Pinpoint the cell where the given text exists, returning its [x, y] midpoint coordinate. 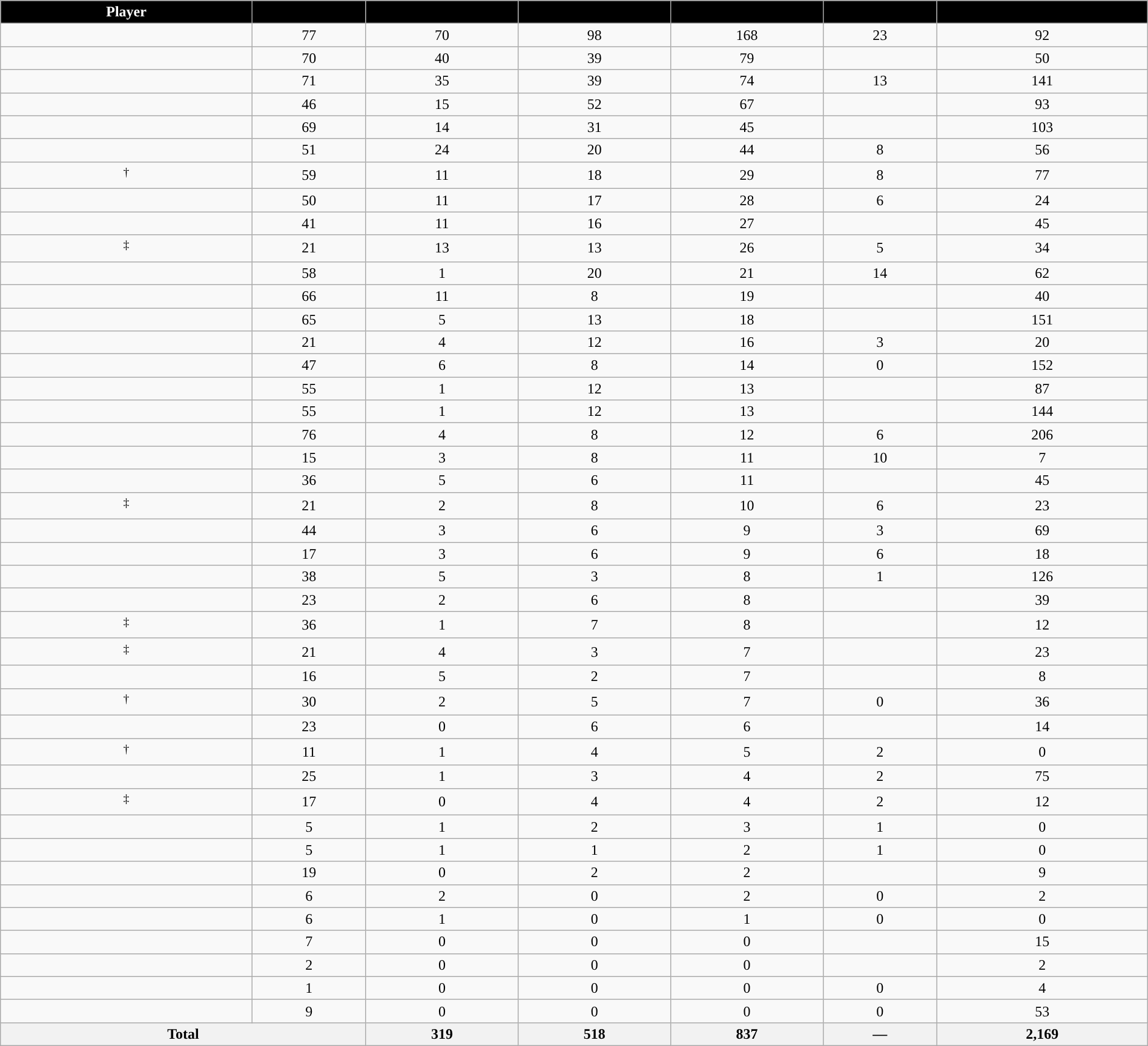
52 [595, 104]
29 [747, 176]
87 [1042, 389]
79 [747, 58]
62 [1042, 273]
46 [309, 104]
47 [309, 366]
141 [1042, 81]
25 [309, 777]
26 [747, 248]
59 [309, 176]
30 [309, 702]
103 [1042, 127]
41 [309, 223]
56 [1042, 150]
98 [595, 35]
58 [309, 273]
144 [1042, 412]
34 [1042, 248]
65 [309, 320]
319 [442, 1034]
76 [309, 435]
Player [127, 12]
53 [1042, 1011]
71 [309, 81]
28 [747, 200]
92 [1042, 35]
206 [1042, 435]
837 [747, 1034]
75 [1042, 777]
518 [595, 1034]
151 [1042, 320]
93 [1042, 104]
31 [595, 127]
Total [183, 1034]
35 [442, 81]
152 [1042, 366]
2,169 [1042, 1034]
126 [1042, 577]
67 [747, 104]
66 [309, 296]
27 [747, 223]
38 [309, 577]
74 [747, 81]
51 [309, 150]
— [880, 1034]
168 [747, 35]
